Pinpoint the cell where the given text exists, returning its [x, y] midpoint coordinate. 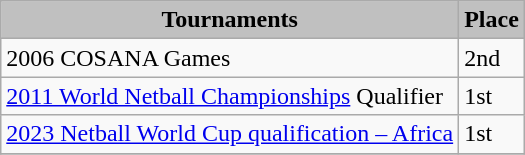
Tournaments [230, 20]
2011 World Netball Championships Qualifier [230, 96]
2nd [492, 58]
Place [492, 20]
2006 COSANA Games [230, 58]
2023 Netball World Cup qualification – Africa [230, 134]
